Extract the (x, y) coordinate from the center of the cell holding the provided text.  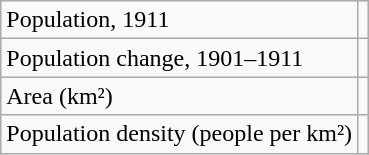
Area (km²) (180, 96)
Population density (people per km²) (180, 134)
Population, 1911 (180, 20)
Population change, 1901–1911 (180, 58)
